Detect which cell encompasses the target text, then output its (x, y) center coordinate. 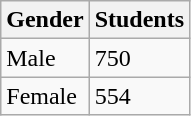
750 (139, 58)
Gender (45, 20)
Students (139, 20)
554 (139, 96)
Male (45, 58)
Female (45, 96)
